Output the [x, y] coordinate of the center of the cell containing the given text.  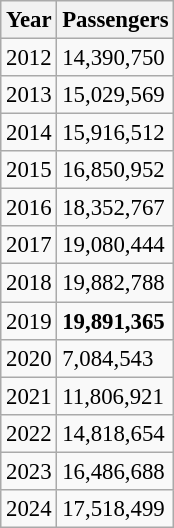
7,084,543 [116, 358]
2017 [29, 245]
2012 [29, 58]
2019 [29, 321]
2018 [29, 283]
11,806,921 [116, 396]
15,916,512 [116, 133]
19,080,444 [116, 245]
15,029,569 [116, 95]
2023 [29, 471]
2013 [29, 95]
17,518,499 [116, 509]
2020 [29, 358]
19,882,788 [116, 283]
14,390,750 [116, 58]
2014 [29, 133]
2024 [29, 509]
18,352,767 [116, 208]
2022 [29, 433]
Passengers [116, 20]
19,891,365 [116, 321]
2016 [29, 208]
Year [29, 20]
2015 [29, 170]
16,850,952 [116, 170]
16,486,688 [116, 471]
2021 [29, 396]
14,818,654 [116, 433]
